For the text-containing cell, return its midpoint in (x, y) coordinate format. 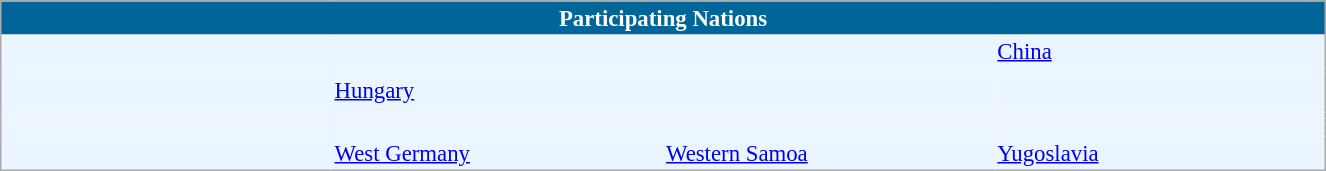
West Germany (498, 153)
Participating Nations (663, 18)
China (1160, 50)
Yugoslavia (1160, 153)
Hungary (498, 90)
Western Samoa (828, 153)
